Find where the given text appears and provide that cell's center as (x, y) coordinate. 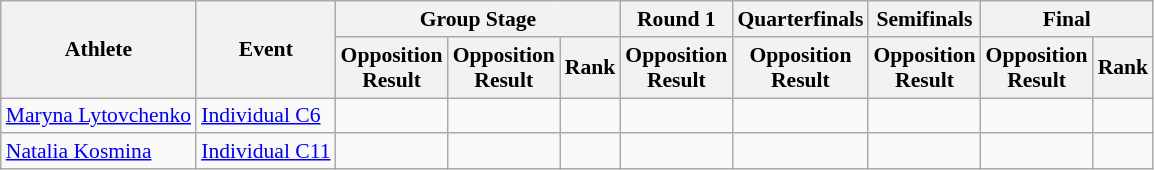
Athlete (98, 50)
Natalia Kosmina (98, 152)
Maryna Lytovchenko (98, 116)
Individual C11 (266, 152)
Round 1 (676, 19)
Individual C6 (266, 116)
Final (1068, 19)
Semifinals (924, 19)
Group Stage (478, 19)
Quarterfinals (800, 19)
Event (266, 50)
